Extract the (X, Y) coordinate from the center of the cell holding the provided text.  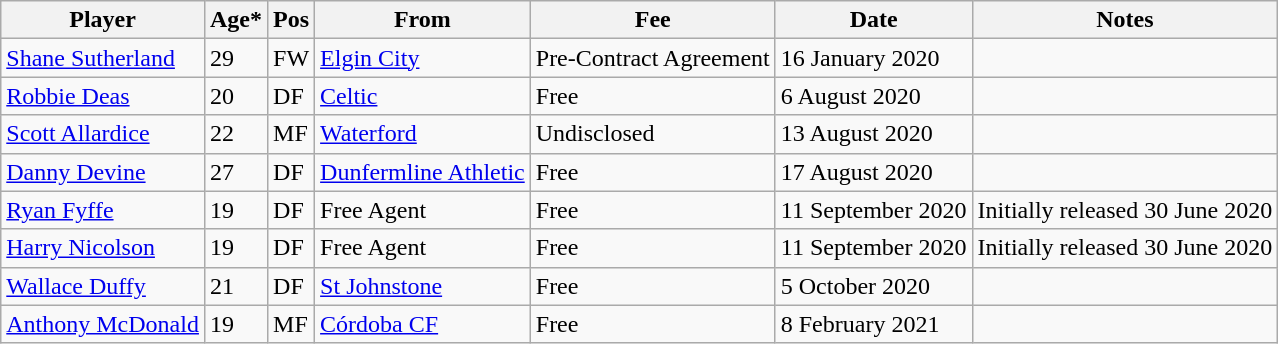
Ryan Fyffe (103, 210)
Harry Nicolson (103, 248)
17 August 2020 (874, 172)
22 (236, 134)
Age* (236, 20)
Celtic (423, 96)
Wallace Duffy (103, 286)
Pos (292, 20)
16 January 2020 (874, 58)
20 (236, 96)
27 (236, 172)
29 (236, 58)
Elgin City (423, 58)
Danny Devine (103, 172)
Córdoba CF (423, 324)
Robbie Deas (103, 96)
Pre-Contract Agreement (652, 58)
Fee (652, 20)
5 October 2020 (874, 286)
Date (874, 20)
FW (292, 58)
8 February 2021 (874, 324)
21 (236, 286)
Notes (1125, 20)
Anthony McDonald (103, 324)
From (423, 20)
Undisclosed (652, 134)
Dunfermline Athletic (423, 172)
6 August 2020 (874, 96)
St Johnstone (423, 286)
Scott Allardice (103, 134)
Player (103, 20)
13 August 2020 (874, 134)
Waterford (423, 134)
Shane Sutherland (103, 58)
